Output the (x, y) coordinate of the center of the cell containing the given text.  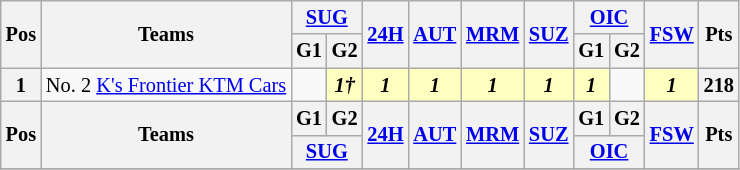
218 (719, 85)
1† (345, 85)
No. 2 K's Frontier KTM Cars (166, 85)
